Output the (X, Y) coordinate of the center of the cell containing the given text.  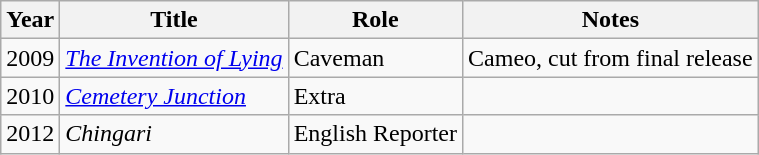
The Invention of Lying (174, 58)
2009 (30, 58)
2012 (30, 134)
Title (174, 20)
English Reporter (375, 134)
Cameo, cut from final release (611, 58)
Notes (611, 20)
Chingari (174, 134)
Caveman (375, 58)
Year (30, 20)
Cemetery Junction (174, 96)
Extra (375, 96)
2010 (30, 96)
Role (375, 20)
